Extract the [X, Y] coordinate from the center of the cell holding the provided text.  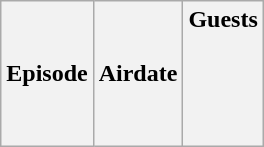
Guests [223, 74]
Airdate [138, 74]
Episode [47, 74]
